Scan for the cell matching the given text and deliver its [x, y] coordinate at center. 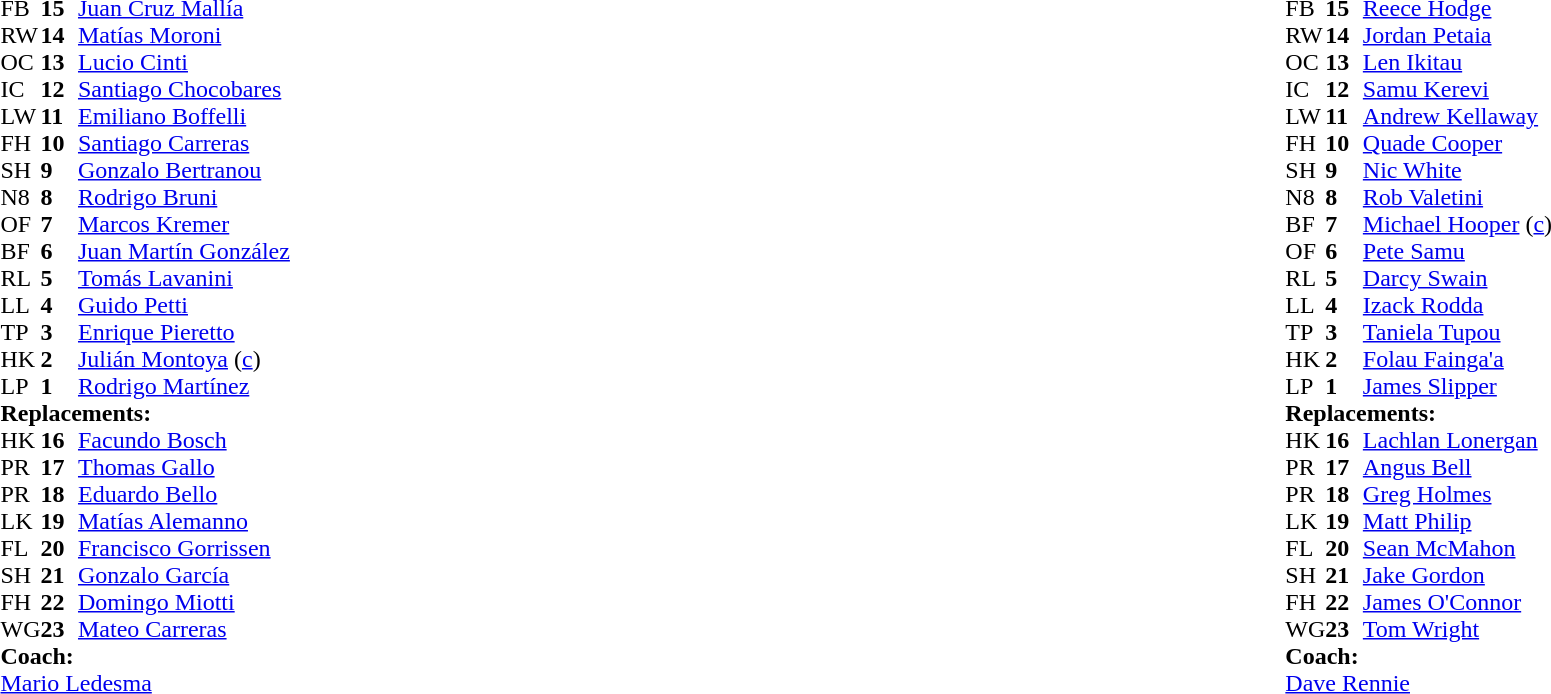
Tomás Lavanini [184, 278]
Rodrigo Martínez [184, 386]
Francisco Gorrissen [184, 548]
Gonzalo Bertranou [184, 170]
Facundo Bosch [184, 440]
Matías Alemanno [184, 522]
Thomas Gallo [184, 468]
Julián Montoya (c) [184, 360]
Matías Moroni [184, 36]
Mateo Carreras [184, 630]
Emiliano Boffelli [184, 116]
Juan Martín González [184, 252]
Guido Petti [184, 306]
Domingo Miotti [184, 602]
Eduardo Bello [184, 494]
Gonzalo García [184, 576]
Santiago Chocobares [184, 90]
Marcos Kremer [184, 224]
Santiago Carreras [184, 144]
Rodrigo Bruni [184, 198]
Enrique Pieretto [184, 332]
Lucio Cinti [184, 62]
Coach: [144, 656]
Replacements: [144, 414]
